Identify which cell holds the provided text, then report its [X, Y] central coordinate. 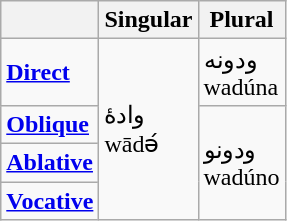
Direct [50, 72]
Vocative [50, 201]
Plural [242, 20]
Singular [148, 20]
ودونهwadúna [242, 72]
ودونوwadúno [242, 162]
Oblique [50, 124]
وادۀwādә́ [148, 130]
Ablative [50, 162]
